Scan for the cell matching the given text and deliver its (x, y) coordinate at center. 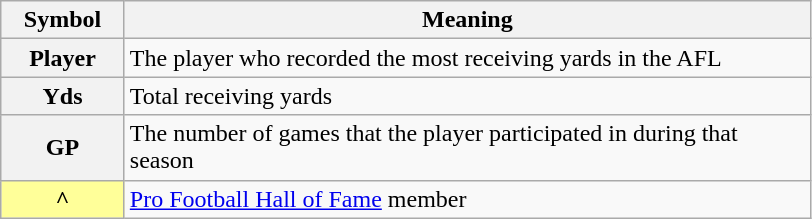
Total receiving yards (467, 96)
The player who recorded the most receiving yards in the AFL (467, 58)
The number of games that the player participated in during that season (467, 148)
^ (63, 199)
Pro Football Hall of Fame member (467, 199)
GP (63, 148)
Player (63, 58)
Yds (63, 96)
Meaning (467, 20)
Symbol (63, 20)
